Identify which cell holds the provided text, then report its (X, Y) central coordinate. 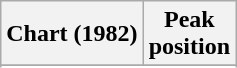
Chart (1982) (72, 34)
Peakposition (189, 34)
